Return the [X, Y] coordinate for the center point of the cell that contains the specified text.  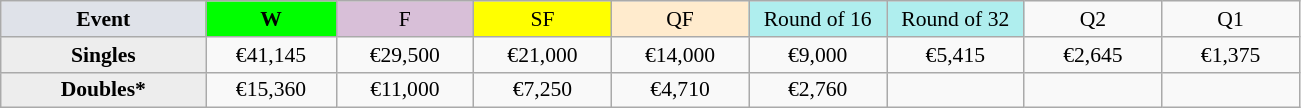
Round of 16 [818, 19]
F [405, 19]
€4,710 [680, 90]
€41,145 [271, 55]
Singles [104, 55]
Q1 [1231, 19]
€11,000 [405, 90]
€7,250 [543, 90]
€21,000 [543, 55]
€2,760 [818, 90]
QF [680, 19]
€2,645 [1093, 55]
€15,360 [271, 90]
Round of 32 [955, 19]
€1,375 [1231, 55]
Doubles* [104, 90]
W [271, 19]
€29,500 [405, 55]
€14,000 [680, 55]
Event [104, 19]
SF [543, 19]
€9,000 [818, 55]
Q2 [1093, 19]
€5,415 [955, 55]
